Return the (X, Y) coordinate for the center point of the cell that contains the specified text.  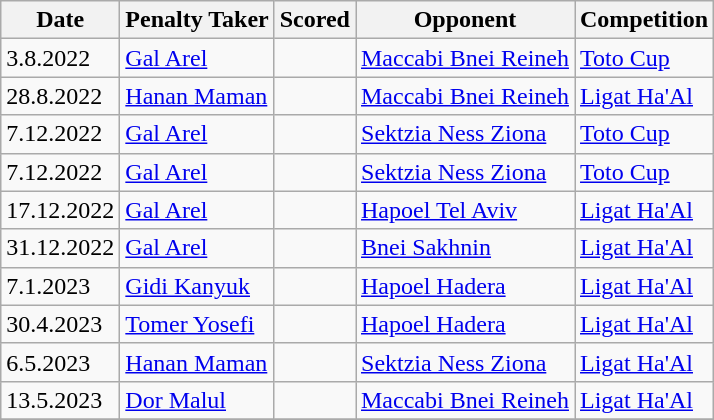
Bnei Sakhnin (466, 248)
Scored (314, 20)
Tomer Yosefi (197, 324)
31.12.2022 (60, 248)
Competition (644, 20)
Penalty Taker (197, 20)
17.12.2022 (60, 210)
Hapoel Tel Aviv (466, 210)
7.1.2023 (60, 286)
6.5.2023 (60, 362)
Opponent (466, 20)
3.8.2022 (60, 58)
28.8.2022 (60, 96)
13.5.2023 (60, 400)
Date (60, 20)
Gidi Kanyuk (197, 286)
Dor Malul (197, 400)
30.4.2023 (60, 324)
